Capture the cell that displays the provided text and extract its (x, y) central coordinate. 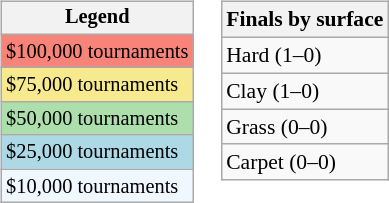
Hard (1–0) (304, 55)
$100,000 tournaments (97, 51)
Legend (97, 18)
Clay (1–0) (304, 91)
Carpet (0–0) (304, 162)
$10,000 tournaments (97, 186)
Finals by surface (304, 20)
$50,000 tournaments (97, 119)
$25,000 tournaments (97, 152)
$75,000 tournaments (97, 85)
Grass (0–0) (304, 127)
